Detect which cell encompasses the target text, then output its [X, Y] center coordinate. 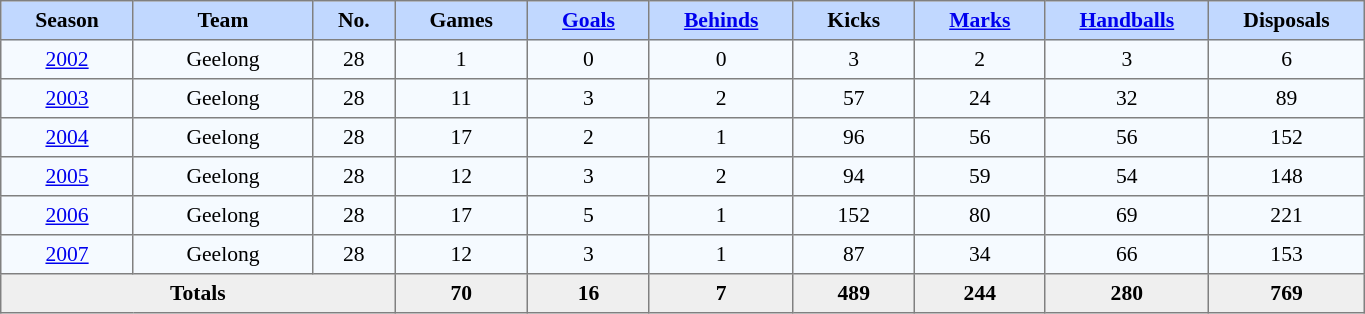
Season [68, 20]
16 [589, 294]
Games [462, 20]
2005 [68, 176]
87 [854, 254]
244 [980, 294]
2004 [68, 138]
221 [1287, 216]
34 [980, 254]
96 [854, 138]
69 [1127, 216]
54 [1127, 176]
5 [589, 216]
Behinds [720, 20]
489 [854, 294]
148 [1287, 176]
No. [354, 20]
7 [720, 294]
769 [1287, 294]
24 [980, 98]
57 [854, 98]
59 [980, 176]
Totals [198, 294]
2007 [68, 254]
70 [462, 294]
Marks [980, 20]
6 [1287, 60]
2003 [68, 98]
Goals [589, 20]
66 [1127, 254]
280 [1127, 294]
80 [980, 216]
Kicks [854, 20]
89 [1287, 98]
Handballs [1127, 20]
Disposals [1287, 20]
94 [854, 176]
153 [1287, 254]
2002 [68, 60]
Team [222, 20]
2006 [68, 216]
32 [1127, 98]
11 [462, 98]
